From the cell containing the given text, extract its center point as (x, y) coordinate. 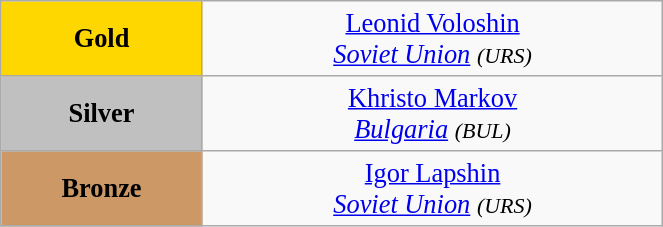
Gold (102, 38)
Khristo MarkovBulgaria (BUL) (432, 112)
Silver (102, 112)
Bronze (102, 188)
Leonid VoloshinSoviet Union (URS) (432, 38)
Igor LapshinSoviet Union (URS) (432, 188)
